Find where the given text appears and provide that cell's center as (X, Y) coordinate. 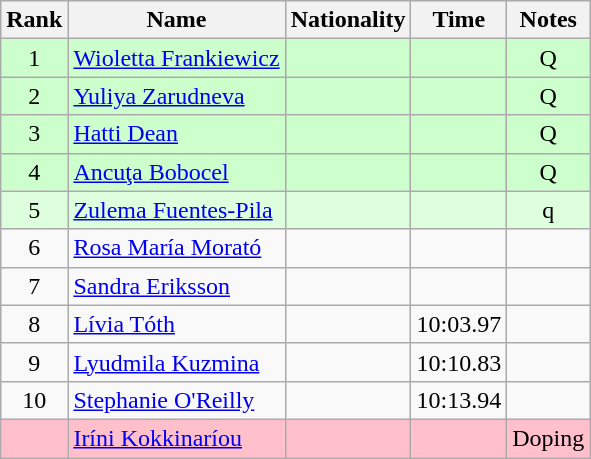
9 (34, 362)
5 (34, 210)
3 (34, 134)
Yuliya Zarudneva (176, 96)
10:10.83 (459, 362)
q (548, 210)
Stephanie O'Reilly (176, 400)
Time (459, 20)
Sandra Eriksson (176, 286)
Zulema Fuentes-Pila (176, 210)
10:03.97 (459, 324)
8 (34, 324)
6 (34, 248)
10:13.94 (459, 400)
Doping (548, 438)
Rosa María Morató (176, 248)
4 (34, 172)
Iríni Kokkinaríou (176, 438)
7 (34, 286)
2 (34, 96)
Rank (34, 20)
10 (34, 400)
Nationality (348, 20)
Name (176, 20)
Lívia Tóth (176, 324)
Lyudmila Kuzmina (176, 362)
Wioletta Frankiewicz (176, 58)
1 (34, 58)
Hatti Dean (176, 134)
Ancuţa Bobocel (176, 172)
Notes (548, 20)
